Return the [X, Y] coordinate for the center point of the cell that contains the specified text.  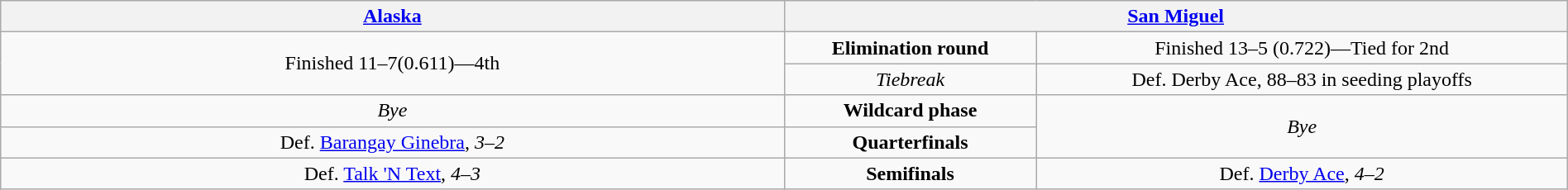
Quarterfinals [910, 142]
Def. Derby Ace, 4–2 [1302, 173]
San Miguel [1176, 17]
Tiebreak [910, 79]
Alaska [392, 17]
Elimination round [910, 48]
Wildcard phase [910, 111]
Def. Derby Ace, 88–83 in seeding playoffs [1302, 79]
Finished 13–5 (0.722)—Tied for 2nd [1302, 48]
Semifinals [910, 173]
Finished 11–7(0.611)—4th [392, 64]
Def. Talk 'N Text, 4–3 [392, 173]
Def. Barangay Ginebra, 3–2 [392, 142]
